Detect which cell encompasses the target text, then output its [x, y] center coordinate. 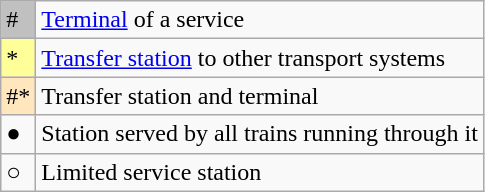
○ [18, 172]
● [18, 134]
#* [18, 96]
Transfer station and terminal [260, 96]
# [18, 20]
Station served by all trains running through it [260, 134]
Limited service station [260, 172]
* [18, 58]
Terminal of a service [260, 20]
Transfer station to other transport systems [260, 58]
